Pinpoint the cell where the given text exists, returning its [x, y] midpoint coordinate. 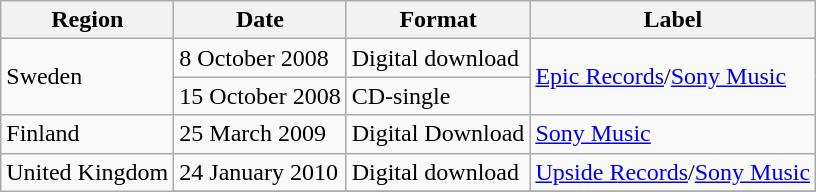
8 October 2008 [260, 58]
Finland [88, 134]
CD-single [438, 96]
Region [88, 20]
Format [438, 20]
Digital Download [438, 134]
Label [673, 20]
24 January 2010 [260, 172]
15 October 2008 [260, 96]
Date [260, 20]
25 March 2009 [260, 134]
United Kingdom [88, 172]
Sweden [88, 77]
Upside Records/Sony Music [673, 172]
Sony Music [673, 134]
Epic Records/Sony Music [673, 77]
